Locate the cell with the specified text and output its [X, Y] center coordinate. 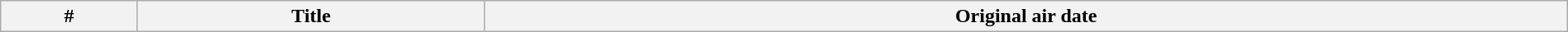
Original air date [1025, 16]
Title [311, 16]
# [69, 16]
